Return [x, y] of the center of cell containing provided text 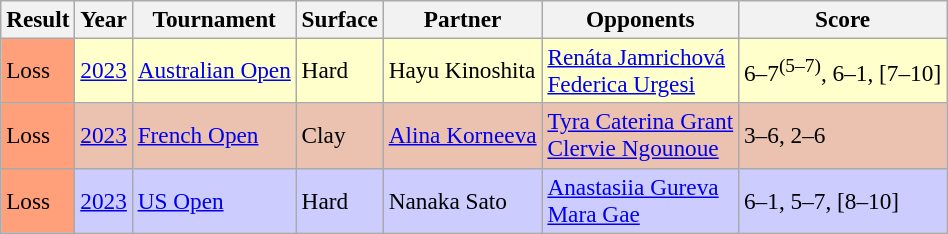
6–7(5–7), 6–1, [7–10] [843, 70]
Surface [340, 19]
Alina Korneeva [462, 136]
Anastasiia Gureva Mara Gae [640, 200]
Result [38, 19]
Opponents [640, 19]
Hayu Kinoshita [462, 70]
6–1, 5–7, [8–10] [843, 200]
Tyra Caterina Grant Clervie Ngounoue [640, 136]
Clay [340, 136]
Year [104, 19]
3–6, 2–6 [843, 136]
Renáta Jamrichová Federica Urgesi [640, 70]
Australian Open [214, 70]
Nanaka Sato [462, 200]
Tournament [214, 19]
US Open [214, 200]
Score [843, 19]
French Open [214, 136]
Partner [462, 19]
